Output the [X, Y] coordinate of the center of the cell containing the given text.  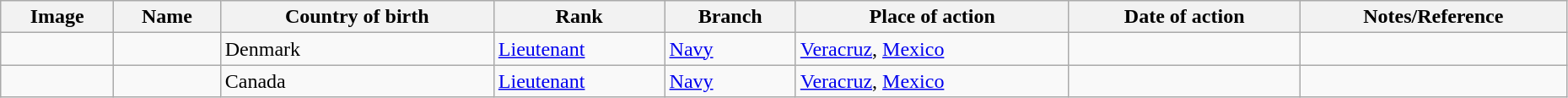
Date of action [1184, 17]
Notes/Reference [1433, 17]
Image [57, 17]
Name [167, 17]
Branch [730, 17]
Place of action [932, 17]
Canada [357, 81]
Denmark [357, 49]
Country of birth [357, 17]
Rank [579, 17]
